Capture the cell that displays the provided text and extract its (x, y) central coordinate. 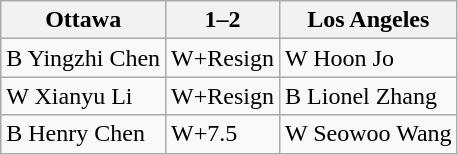
1–2 (223, 20)
B Lionel Zhang (369, 96)
W Xianyu Li (84, 96)
B Henry Chen (84, 134)
B Yingzhi Chen (84, 58)
Los Angeles (369, 20)
Ottawa (84, 20)
W Hoon Jo (369, 58)
W Seowoo Wang (369, 134)
W+7.5 (223, 134)
